Capture the cell that displays the provided text and extract its [X, Y] central coordinate. 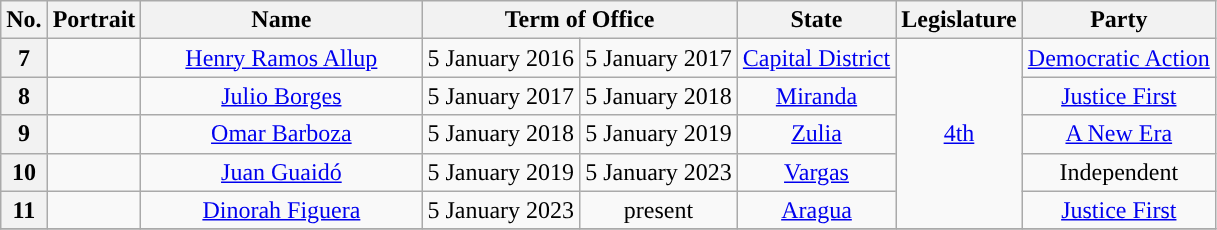
7 [24, 58]
Independent [1118, 172]
A New Era [1118, 134]
Juan Guaidó [282, 172]
Capital District [816, 58]
11 [24, 210]
Party [1118, 20]
10 [24, 172]
Zulia [816, 134]
Name [282, 20]
Term of Office [580, 20]
present [659, 210]
Dinorah Figuera [282, 210]
State [816, 20]
Omar Barboza [282, 134]
8 [24, 96]
Portrait [94, 20]
5 January 2016 [501, 58]
Julio Borges [282, 96]
Miranda [816, 96]
Henry Ramos Allup [282, 58]
9 [24, 134]
Democratic Action [1118, 58]
No. [24, 20]
4th [960, 134]
Legislature [960, 20]
Aragua [816, 210]
Vargas [816, 172]
